Determine the [X, Y] coordinate at the center of the cell enclosing the given text.  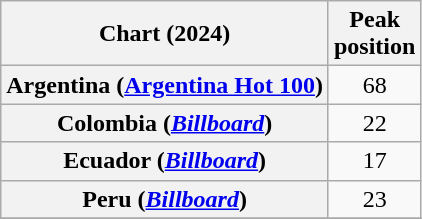
Chart (2024) [165, 34]
Ecuador (Billboard) [165, 161]
Argentina (Argentina Hot 100) [165, 85]
68 [374, 85]
22 [374, 123]
17 [374, 161]
Colombia (Billboard) [165, 123]
23 [374, 199]
Peakposition [374, 34]
Peru (Billboard) [165, 199]
